Determine the (x, y) coordinate at the center of the cell enclosing the given text.  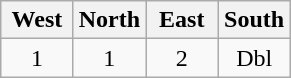
North (109, 20)
East (182, 20)
West (37, 20)
South (254, 20)
Dbl (254, 58)
2 (182, 58)
